From the cell containing the given text, extract its center point as [X, Y] coordinate. 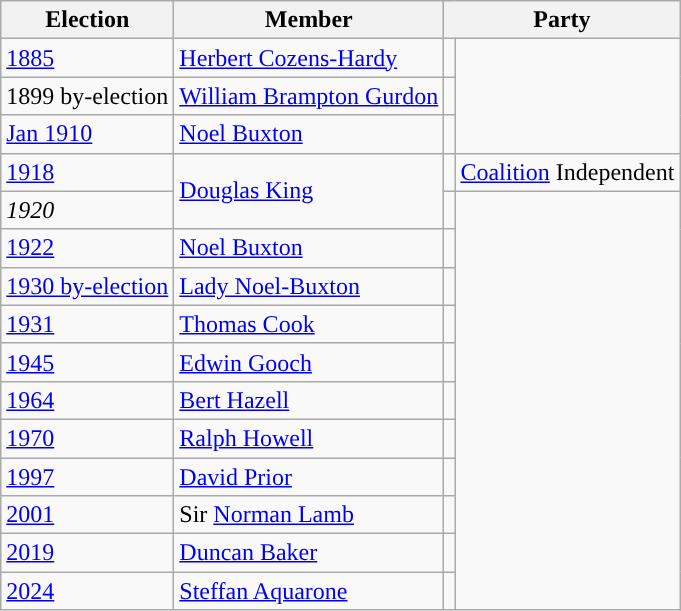
Thomas Cook [309, 324]
1885 [88, 58]
1964 [88, 400]
1931 [88, 324]
1899 by-election [88, 96]
William Brampton Gurdon [309, 96]
1922 [88, 248]
Bert Hazell [309, 400]
Coalition Independent [568, 172]
Lady Noel-Buxton [309, 286]
Jan 1910 [88, 134]
2019 [88, 553]
1997 [88, 477]
Duncan Baker [309, 553]
1920 [88, 210]
Election [88, 20]
Party [562, 20]
1970 [88, 438]
2024 [88, 591]
Edwin Gooch [309, 362]
1918 [88, 172]
Member [309, 20]
1945 [88, 362]
Douglas King [309, 191]
1930 by-election [88, 286]
Steffan Aquarone [309, 591]
Ralph Howell [309, 438]
Sir Norman Lamb [309, 515]
Herbert Cozens-Hardy [309, 58]
2001 [88, 515]
David Prior [309, 477]
